Locate the cell with the specified text and output its (x, y) center coordinate. 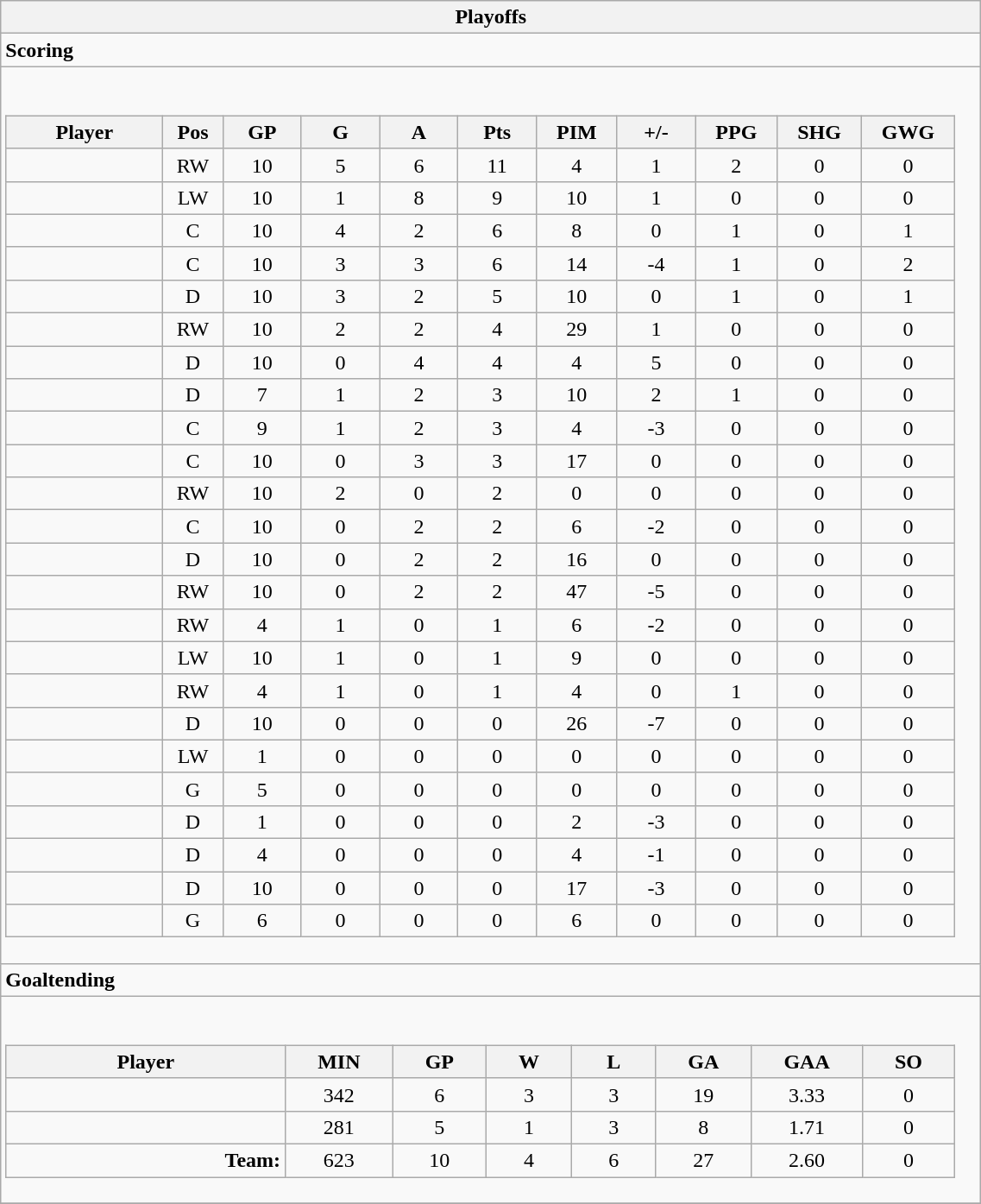
7 (262, 395)
PPG (737, 132)
GA (704, 1062)
2.60 (807, 1161)
29 (577, 330)
Pts (497, 132)
47 (577, 592)
-1 (656, 855)
L (614, 1062)
PIM (577, 132)
27 (704, 1161)
16 (577, 559)
281 (339, 1127)
26 (577, 723)
SHG (820, 132)
19 (704, 1094)
Playoffs (491, 17)
1.71 (807, 1127)
-4 (656, 263)
GWG (908, 132)
GAA (807, 1062)
Pos (193, 132)
623 (339, 1161)
A (419, 132)
Scoring (491, 50)
W (530, 1062)
SO (908, 1062)
Team: (146, 1161)
11 (497, 165)
+/- (656, 132)
-7 (656, 723)
342 (339, 1094)
Goaltending (491, 980)
3.33 (807, 1094)
Player MIN GP W L GA GAA SO 342 6 3 3 19 3.33 0 281 5 1 3 8 1.71 0 Team: 623 10 4 6 27 2.60 0 (491, 1100)
MIN (339, 1062)
14 (577, 263)
-5 (656, 592)
